Identify which cell holds the provided text, then report its [X, Y] central coordinate. 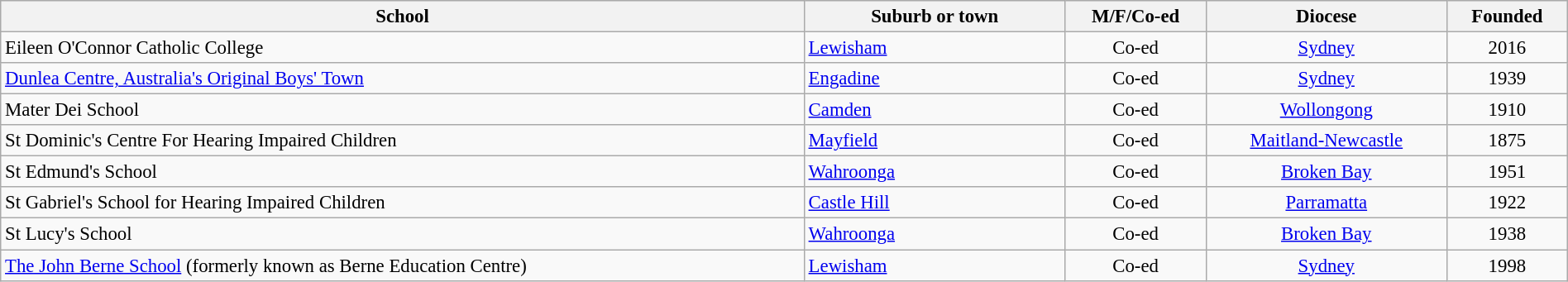
Founded [1508, 17]
1910 [1508, 110]
Suburb or town [935, 17]
2016 [1508, 48]
1951 [1508, 172]
Mayfield [935, 141]
Wollongong [1327, 110]
School [403, 17]
Mater Dei School [403, 110]
Maitland-Newcastle [1327, 141]
1875 [1508, 141]
Engadine [935, 79]
Camden [935, 110]
Parramatta [1327, 203]
1939 [1508, 79]
M/F/Co-ed [1135, 17]
Castle Hill [935, 203]
1938 [1508, 234]
St Gabriel's School for Hearing Impaired Children [403, 203]
St Lucy's School [403, 234]
1922 [1508, 203]
1998 [1508, 265]
Dunlea Centre, Australia's Original Boys' Town [403, 79]
St Dominic's Centre For Hearing Impaired Children [403, 141]
St Edmund's School [403, 172]
Eileen O'Connor Catholic College [403, 48]
The John Berne School (formerly known as Berne Education Centre) [403, 265]
Diocese [1327, 17]
